Identify which cell holds the provided text, then report its [X, Y] central coordinate. 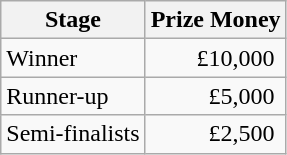
Stage [73, 20]
Runner-up [73, 96]
Semi-finalists [73, 134]
£5,000 [216, 96]
£10,000 [216, 58]
Prize Money [216, 20]
£2,500 [216, 134]
Winner [73, 58]
